Find where the given text appears and provide that cell's center as [X, Y] coordinate. 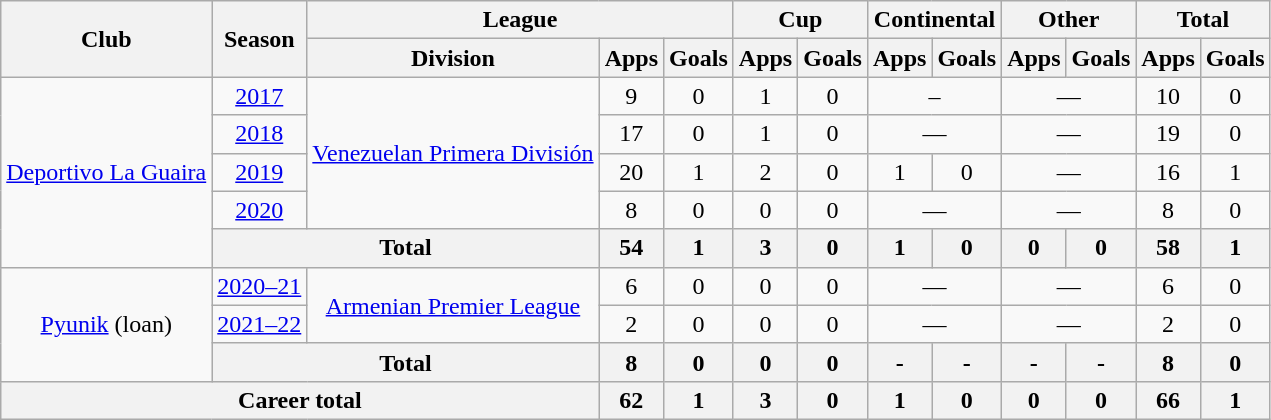
Club [106, 39]
2020 [260, 210]
20 [631, 172]
2019 [260, 172]
– [934, 96]
2020–21 [260, 286]
Armenian Premier League [453, 305]
58 [1168, 248]
66 [1168, 400]
League [520, 20]
2018 [260, 134]
Deportivo La Guaira [106, 172]
Venezuelan Primera División [453, 153]
54 [631, 248]
Pyunik (loan) [106, 324]
Continental [934, 20]
16 [1168, 172]
Career total [300, 400]
Division [453, 58]
9 [631, 96]
19 [1168, 134]
Cup [800, 20]
17 [631, 134]
10 [1168, 96]
Other [1069, 20]
Season [260, 39]
2017 [260, 96]
62 [631, 400]
2021–22 [260, 324]
